Identify which cell holds the provided text, then report its [X, Y] central coordinate. 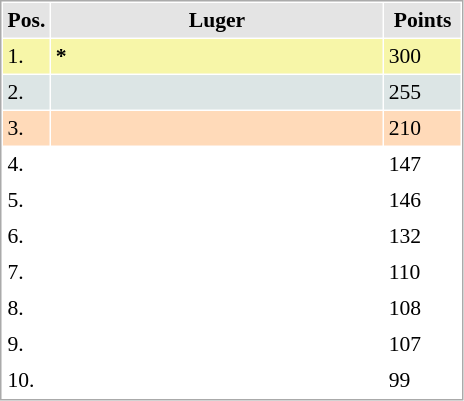
4. [26, 164]
210 [422, 128]
Luger [217, 20]
7. [26, 272]
255 [422, 92]
Pos. [26, 20]
1. [26, 56]
110 [422, 272]
147 [422, 164]
* [217, 56]
2. [26, 92]
3. [26, 128]
9. [26, 344]
Points [422, 20]
99 [422, 380]
107 [422, 344]
8. [26, 308]
5. [26, 200]
6. [26, 236]
132 [422, 236]
108 [422, 308]
10. [26, 380]
146 [422, 200]
300 [422, 56]
